Return the [X, Y] coordinate for the center point of the cell that contains the specified text.  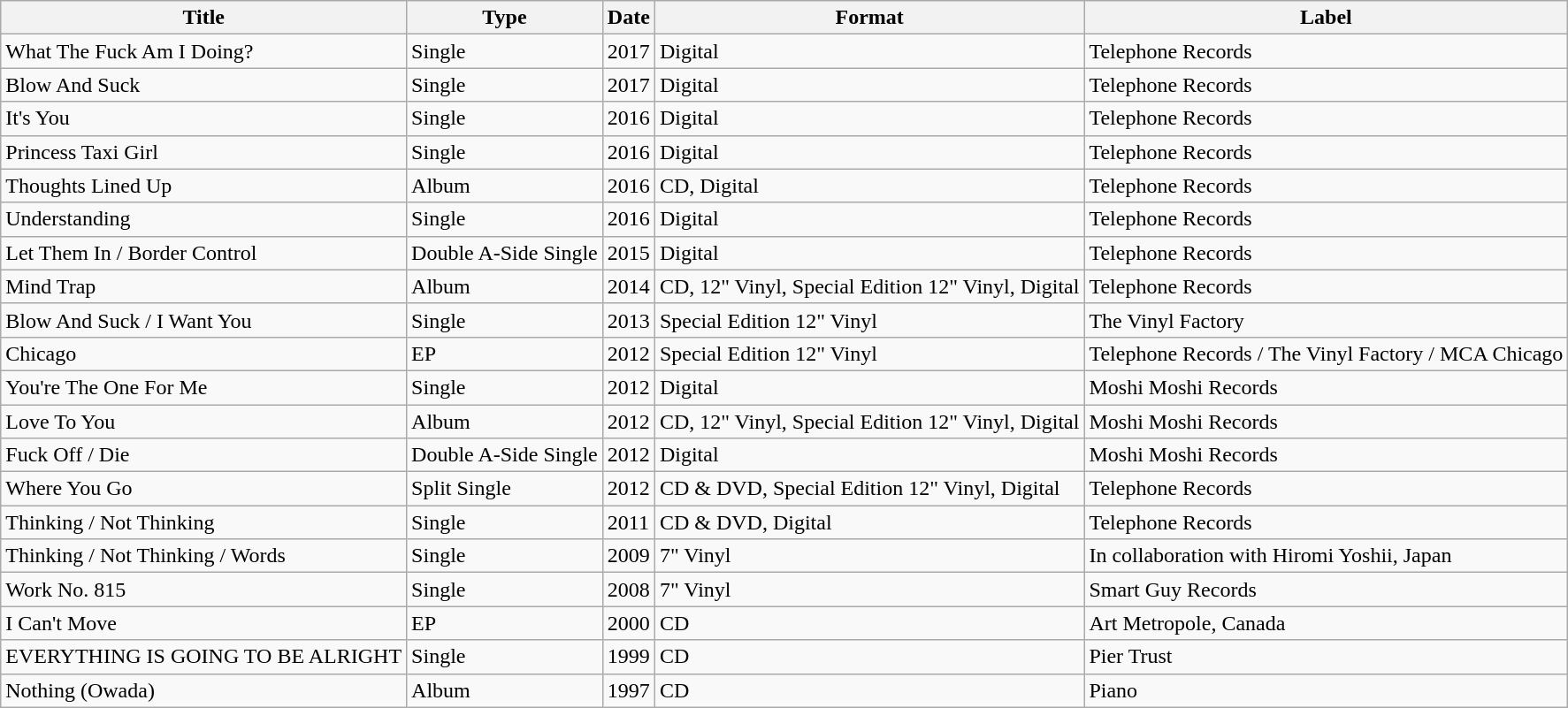
Let Them In / Border Control [203, 253]
Blow And Suck [203, 85]
Art Metropole, Canada [1327, 623]
2013 [628, 320]
Thinking / Not Thinking [203, 522]
Chicago [203, 354]
Love To You [203, 422]
The Vinyl Factory [1327, 320]
Date [628, 18]
Smart Guy Records [1327, 590]
2008 [628, 590]
2014 [628, 286]
2000 [628, 623]
Blow And Suck / I Want You [203, 320]
Fuck Off / Die [203, 455]
Mind Trap [203, 286]
Nothing (Owada) [203, 690]
Pier Trust [1327, 657]
2009 [628, 556]
CD & DVD, Digital [869, 522]
1997 [628, 690]
I Can't Move [203, 623]
Format [869, 18]
You're The One For Me [203, 387]
Piano [1327, 690]
Understanding [203, 219]
Where You Go [203, 489]
Thinking / Not Thinking / Words [203, 556]
What The Fuck Am I Doing? [203, 51]
Split Single [505, 489]
Type [505, 18]
EVERYTHING IS GOING TO BE ALRIGHT [203, 657]
CD, Digital [869, 186]
It's You [203, 118]
1999 [628, 657]
2015 [628, 253]
Telephone Records / The Vinyl Factory / MCA Chicago [1327, 354]
Work No. 815 [203, 590]
CD & DVD, Special Edition 12" Vinyl, Digital [869, 489]
Princess Taxi Girl [203, 152]
2011 [628, 522]
In collaboration with Hiromi Yoshii, Japan [1327, 556]
Label [1327, 18]
Thoughts Lined Up [203, 186]
Title [203, 18]
